Determine the (X, Y) coordinate at the center of the cell enclosing the given text.  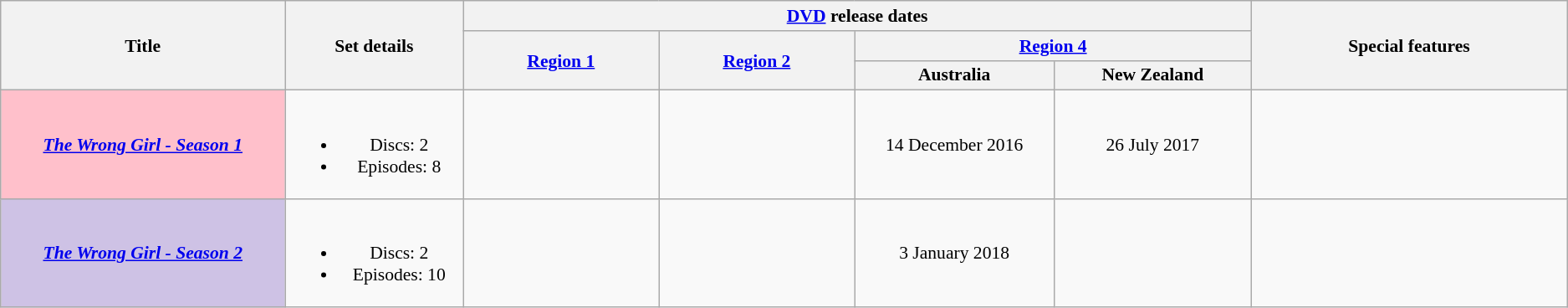
Region 1 (561, 60)
The Wrong Girl - Season 1 (143, 145)
DVD release dates (858, 16)
The Wrong Girl - Season 2 (143, 254)
Special features (1408, 45)
Title (143, 45)
New Zealand (1152, 75)
Discs: 2Episodes: 8 (375, 145)
Discs: 2Episodes: 10 (375, 254)
26 July 2017 (1152, 145)
Region 2 (757, 60)
Region 4 (1053, 46)
Australia (954, 75)
14 December 2016 (954, 145)
Set details (375, 45)
3 January 2018 (954, 254)
